Find where the given text appears and provide that cell's center as [x, y] coordinate. 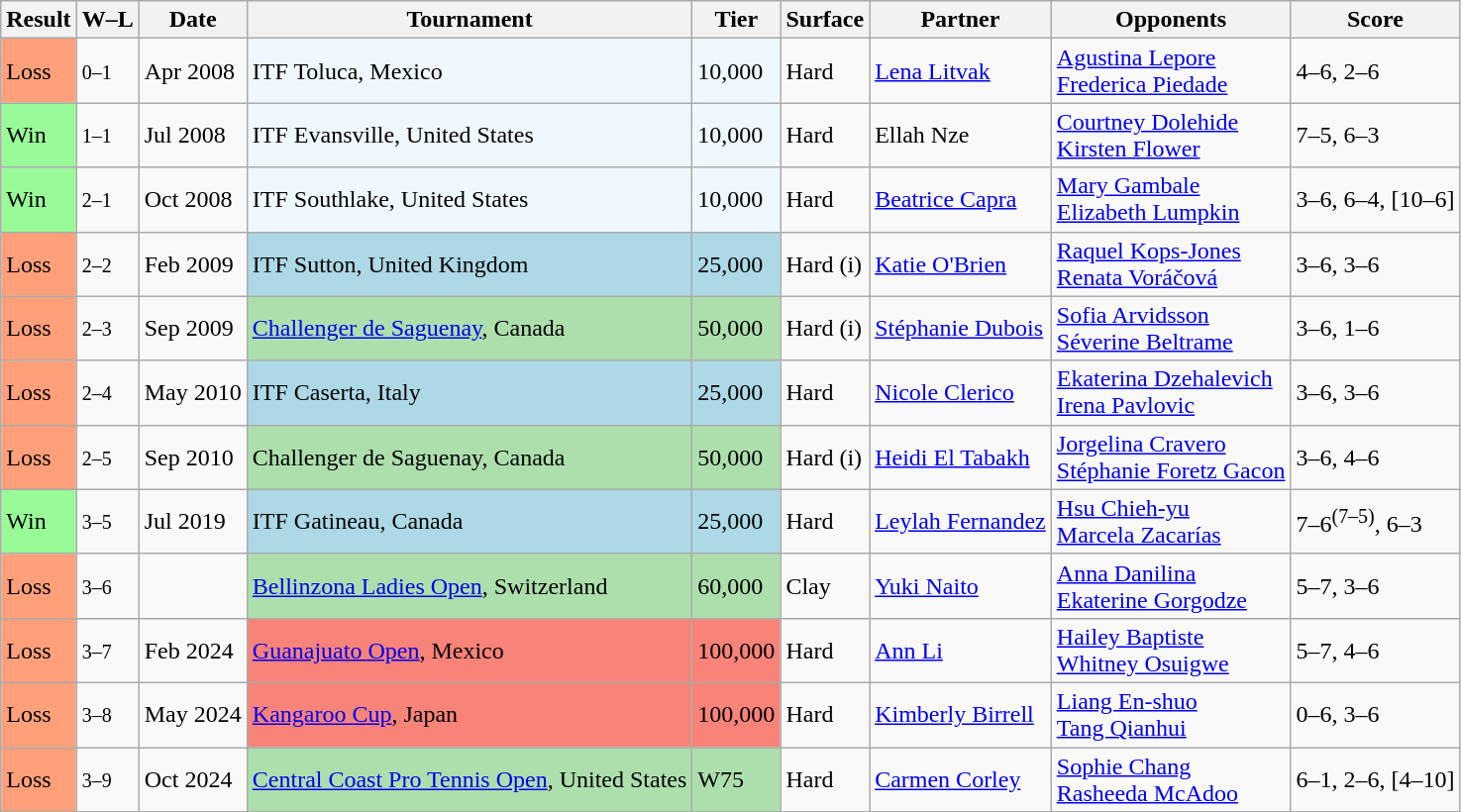
3–6, 4–6 [1375, 457]
3–6, 6–4, [10–6] [1375, 200]
Jul 2008 [192, 135]
Courtney Dolehide Kirsten Flower [1171, 135]
Heidi El Tabakh [961, 457]
2–4 [107, 392]
Beatrice Capra [961, 200]
Guanajuato Open, Mexico [470, 650]
Carmen Corley [961, 778]
Feb 2024 [192, 650]
Liang En-shuo Tang Qianhui [1171, 715]
0–6, 3–6 [1375, 715]
6–1, 2–6, [4–10] [1375, 778]
Stéphanie Dubois [961, 329]
Opponents [1171, 20]
Bellinzona Ladies Open, Switzerland [470, 586]
Surface [825, 20]
1–1 [107, 135]
ITF Southlake, United States [470, 200]
Ekaterina Dzehalevich Irena Pavlovic [1171, 392]
2–1 [107, 200]
Jul 2019 [192, 521]
Apr 2008 [192, 71]
ITF Evansville, United States [470, 135]
May 2024 [192, 715]
60,000 [737, 586]
2–2 [107, 263]
Kimberly Birrell [961, 715]
5–7, 3–6 [1375, 586]
Partner [961, 20]
Leylah Fernandez [961, 521]
Jorgelina Cravero Stéphanie Foretz Gacon [1171, 457]
Mary Gambale Elizabeth Lumpkin [1171, 200]
3–6 [107, 586]
Sophie Chang Rasheeda McAdoo [1171, 778]
3–9 [107, 778]
Score [1375, 20]
3–8 [107, 715]
Katie O'Brien [961, 263]
Raquel Kops-Jones Renata Voráčová [1171, 263]
Oct 2008 [192, 200]
Nicole Clerico [961, 392]
2–3 [107, 329]
Agustina Lepore Frederica Piedade [1171, 71]
Lena Litvak [961, 71]
W–L [107, 20]
Sep 2010 [192, 457]
Sep 2009 [192, 329]
3–5 [107, 521]
3–6, 1–6 [1375, 329]
Yuki Naito [961, 586]
Tier [737, 20]
Ellah Nze [961, 135]
5–7, 4–6 [1375, 650]
Hailey Baptiste Whitney Osuigwe [1171, 650]
ITF Caserta, Italy [470, 392]
ITF Sutton, United Kingdom [470, 263]
Result [39, 20]
Sofia Arvidsson Séverine Beltrame [1171, 329]
Clay [825, 586]
Feb 2009 [192, 263]
Date [192, 20]
May 2010 [192, 392]
0–1 [107, 71]
Kangaroo Cup, Japan [470, 715]
Tournament [470, 20]
ITF Gatineau, Canada [470, 521]
Anna Danilina Ekaterine Gorgodze [1171, 586]
7–6(7–5), 6–3 [1375, 521]
Ann Li [961, 650]
Hsu Chieh-yu Marcela Zacarías [1171, 521]
4–6, 2–6 [1375, 71]
Oct 2024 [192, 778]
Central Coast Pro Tennis Open, United States [470, 778]
2–5 [107, 457]
ITF Toluca, Mexico [470, 71]
W75 [737, 778]
7–5, 6–3 [1375, 135]
3–7 [107, 650]
